Search for the cell housing the specified text and yield its (X, Y) center coordinate. 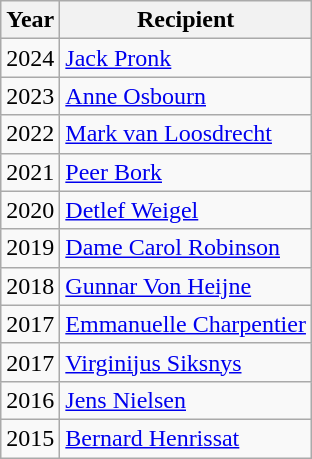
2015 (30, 438)
Anne Osbourn (186, 96)
Virginijus Siksnys (186, 362)
2024 (30, 58)
2019 (30, 248)
Jens Nielsen (186, 400)
Jack Pronk (186, 58)
2022 (30, 134)
Peer Bork (186, 172)
2020 (30, 210)
Gunnar Von Heijne (186, 286)
2021 (30, 172)
Emmanuelle Charpentier (186, 324)
Recipient (186, 20)
2018 (30, 286)
Year (30, 20)
2023 (30, 96)
Mark van Loosdrecht (186, 134)
Bernard Henrissat (186, 438)
2016 (30, 400)
Detlef Weigel (186, 210)
Dame Carol Robinson (186, 248)
